Scan for the cell matching the given text and deliver its [X, Y] coordinate at center. 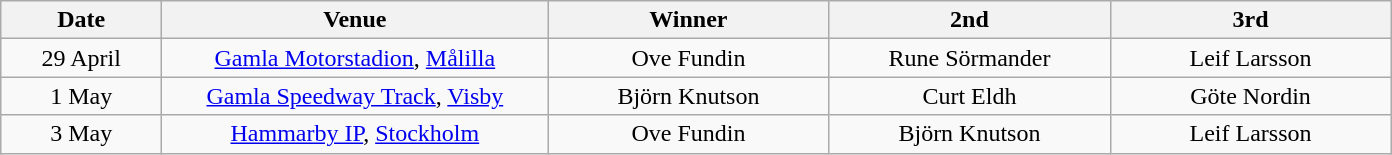
29 April [82, 58]
Rune Sörmander [970, 58]
Gamla Speedway Track, Visby [355, 96]
Venue [355, 20]
Curt Eldh [970, 96]
Göte Nordin [1250, 96]
3rd [1250, 20]
Gamla Motorstadion, Målilla [355, 58]
3 May [82, 134]
2nd [970, 20]
Hammarby IP, Stockholm [355, 134]
Date [82, 20]
Winner [688, 20]
1 May [82, 96]
